Output the (X, Y) coordinate of the center of the cell containing the given text.  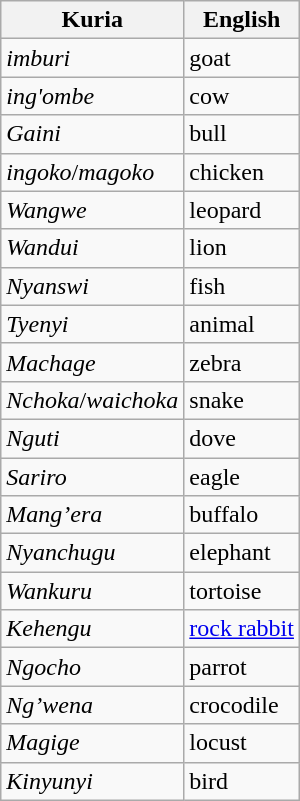
eagle (242, 477)
Ngocho (92, 667)
buffalo (242, 515)
Nguti (92, 438)
Machage (92, 362)
Mang’era (92, 515)
Wankuru (92, 591)
zebra (242, 362)
crocodile (242, 705)
elephant (242, 553)
parrot (242, 667)
Nyanchugu (92, 553)
Kuria (92, 20)
Nyanswi (92, 286)
dove (242, 438)
cow (242, 96)
leopard (242, 210)
Sariro (92, 477)
goat (242, 58)
Ng’wena (92, 705)
animal (242, 324)
Tyenyi (92, 324)
Wandui (92, 248)
bird (242, 781)
rock rabbit (242, 629)
Gaini (92, 134)
Nchoka/waichoka (92, 400)
fish (242, 286)
snake (242, 400)
ing'ombe (92, 96)
imburi (92, 58)
Kinyunyi (92, 781)
ingoko/magoko (92, 172)
tortoise (242, 591)
Wangwe (92, 210)
English (242, 20)
chicken (242, 172)
Kehengu (92, 629)
lion (242, 248)
bull (242, 134)
locust (242, 743)
Magige (92, 743)
